Extract the (x, y) coordinate from the center of the cell holding the provided text.  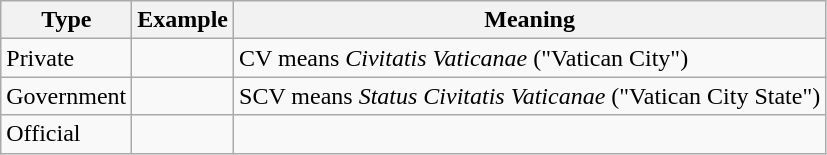
Meaning (530, 20)
Type (66, 20)
Private (66, 58)
CV means Civitatis Vaticanae ("Vatican City") (530, 58)
Official (66, 134)
Government (66, 96)
SCV means Status Civitatis Vaticanae ("Vatican City State") (530, 96)
Example (183, 20)
